Detect which cell encompasses the target text, then output its [x, y] center coordinate. 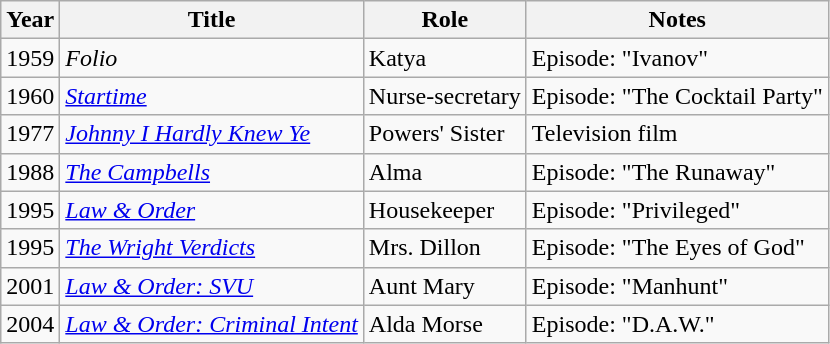
Television film [677, 134]
Law & Order [212, 210]
Role [444, 20]
Episode: "The Eyes of God" [677, 248]
Law & Order: SVU [212, 286]
1988 [30, 172]
Episode: "D.A.W." [677, 324]
Folio [212, 58]
1960 [30, 96]
Aunt Mary [444, 286]
The Campbells [212, 172]
Title [212, 20]
1959 [30, 58]
Alma [444, 172]
Powers' Sister [444, 134]
Housekeeper [444, 210]
Episode: "Privileged" [677, 210]
Alda Morse [444, 324]
Notes [677, 20]
Mrs. Dillon [444, 248]
Law & Order: Criminal Intent [212, 324]
Year [30, 20]
The Wright Verdicts [212, 248]
1977 [30, 134]
2004 [30, 324]
2001 [30, 286]
Katya [444, 58]
Startime [212, 96]
Johnny I Hardly Knew Ye [212, 134]
Episode: "Ivanov" [677, 58]
Nurse-secretary [444, 96]
Episode: "The Runaway" [677, 172]
Episode: "The Cocktail Party" [677, 96]
Episode: "Manhunt" [677, 286]
